Return (X, Y) of the center of cell containing provided text 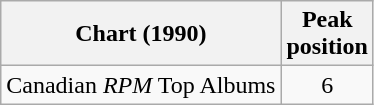
Canadian RPM Top Albums (141, 85)
Chart (1990) (141, 34)
Peakposition (327, 34)
6 (327, 85)
